From the cell containing the given text, extract its center point as (X, Y) coordinate. 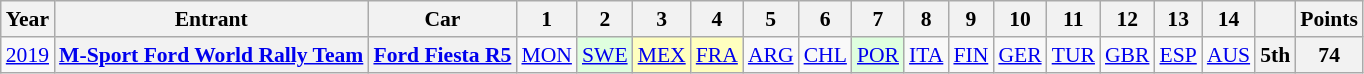
SWE (605, 55)
5th (1275, 55)
2 (605, 19)
74 (1329, 55)
MEX (662, 55)
AUS (1228, 55)
14 (1228, 19)
10 (1020, 19)
9 (970, 19)
M-Sport Ford World Rally Team (211, 55)
4 (717, 19)
MON (546, 55)
Entrant (211, 19)
11 (1074, 19)
GER (1020, 55)
3 (662, 19)
7 (878, 19)
12 (1128, 19)
FIN (970, 55)
Year (28, 19)
1 (546, 19)
2019 (28, 55)
5 (771, 19)
POR (878, 55)
ESP (1178, 55)
Points (1329, 19)
Ford Fiesta R5 (442, 55)
TUR (1074, 55)
Car (442, 19)
ARG (771, 55)
8 (926, 19)
ITA (926, 55)
FRA (717, 55)
CHL (826, 55)
13 (1178, 19)
GBR (1128, 55)
6 (826, 19)
